Provide the [x, y] coordinate of the cell's center where the given text is located.  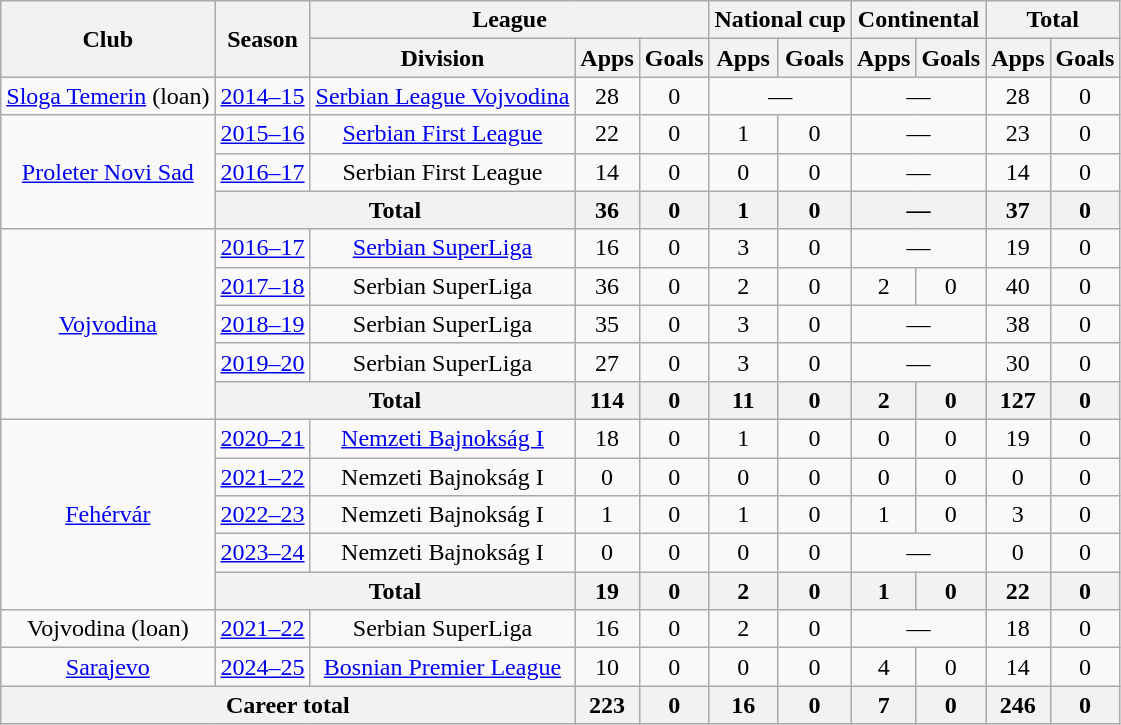
Division [442, 58]
2018–19 [262, 324]
2015–16 [262, 134]
2022–23 [262, 515]
223 [607, 705]
2014–15 [262, 96]
127 [1018, 400]
37 [1018, 210]
Serbian League Vojvodina [442, 96]
2020–21 [262, 438]
4 [883, 667]
Season [262, 39]
246 [1018, 705]
Fehérvár [108, 514]
Sloga Temerin (loan) [108, 96]
2017–18 [262, 286]
11 [743, 400]
National cup [780, 20]
Proleter Novi Sad [108, 172]
Vojvodina (loan) [108, 629]
10 [607, 667]
114 [607, 400]
Career total [288, 705]
Club [108, 39]
Vojvodina [108, 324]
Sarajevo [108, 667]
40 [1018, 286]
23 [1018, 134]
Bosnian Premier League [442, 667]
2019–20 [262, 362]
30 [1018, 362]
27 [607, 362]
2024–25 [262, 667]
7 [883, 705]
35 [607, 324]
League [510, 20]
38 [1018, 324]
Continental [918, 20]
2023–24 [262, 553]
